Capture the cell that displays the provided text and extract its [X, Y] central coordinate. 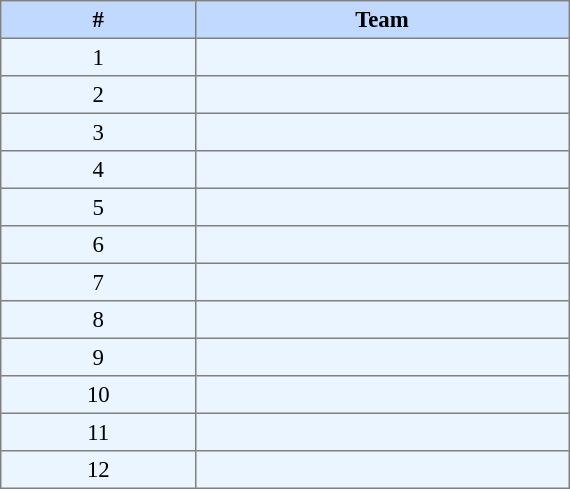
6 [98, 245]
5 [98, 207]
7 [98, 282]
10 [98, 395]
4 [98, 170]
8 [98, 320]
1 [98, 57]
2 [98, 95]
12 [98, 470]
Team [382, 20]
# [98, 20]
3 [98, 132]
11 [98, 432]
9 [98, 357]
